Pinpoint the cell where the given text exists, returning its (x, y) midpoint coordinate. 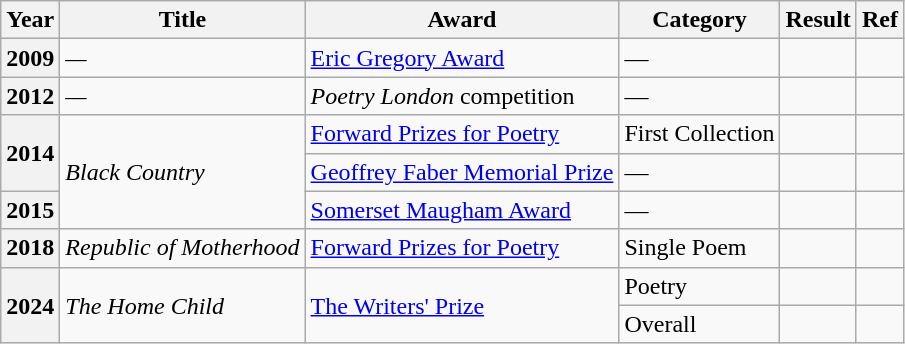
Geoffrey Faber Memorial Prize (462, 172)
2012 (30, 96)
2015 (30, 210)
2024 (30, 305)
Poetry London competition (462, 96)
Single Poem (700, 248)
Republic of Motherhood (182, 248)
Result (818, 20)
The Home Child (182, 305)
Overall (700, 324)
Somerset Maugham Award (462, 210)
Black Country (182, 172)
Category (700, 20)
Award (462, 20)
Poetry (700, 286)
Eric Gregory Award (462, 58)
The Writers' Prize (462, 305)
2018 (30, 248)
2009 (30, 58)
First Collection (700, 134)
Title (182, 20)
Ref (880, 20)
2014 (30, 153)
Year (30, 20)
